Extract the [x, y] coordinate from the center of the cell holding the provided text.  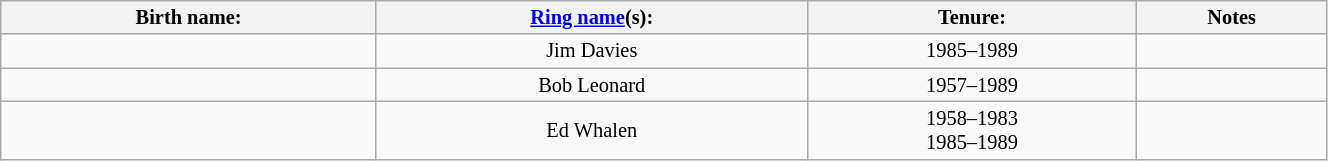
1985–1989 [972, 51]
1957–1989 [972, 85]
1958–19831985–1989 [972, 130]
Notes [1232, 17]
Birth name: [189, 17]
Bob Leonard [592, 85]
Ring name(s): [592, 17]
Tenure: [972, 17]
Jim Davies [592, 51]
Ed Whalen [592, 130]
